Locate the cell with the specified text and output its [x, y] center coordinate. 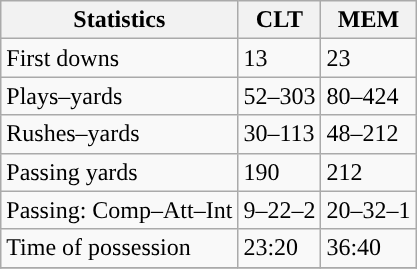
Passing: Comp–Att–Int [120, 210]
13 [280, 58]
Statistics [120, 20]
52–303 [280, 96]
Passing yards [120, 172]
36:40 [368, 248]
First downs [120, 58]
Time of possession [120, 248]
MEM [368, 20]
9–22–2 [280, 210]
23 [368, 58]
48–212 [368, 134]
23:20 [280, 248]
CLT [280, 20]
190 [280, 172]
Plays–yards [120, 96]
80–424 [368, 96]
30–113 [280, 134]
20–32–1 [368, 210]
Rushes–yards [120, 134]
212 [368, 172]
